Determine the [x, y] coordinate at the center of the cell enclosing the given text.  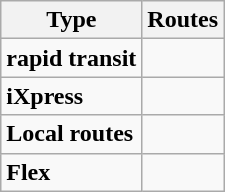
Routes [183, 20]
iXpress [72, 96]
Type [72, 20]
Local routes [72, 134]
Flex [72, 172]
rapid transit [72, 58]
